Identify which cell holds the provided text, then report its [X, Y] central coordinate. 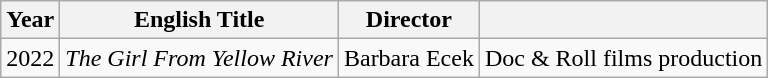
2022 [30, 58]
Year [30, 20]
Doc & Roll films production [623, 58]
English Title [200, 20]
The Girl From Yellow River [200, 58]
Barbara Ecek [408, 58]
Director [408, 20]
